Identify which cell holds the provided text, then report its (x, y) central coordinate. 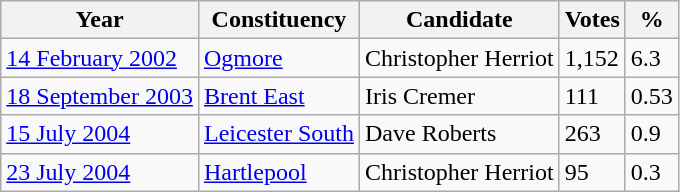
6.3 (652, 58)
Brent East (278, 96)
111 (592, 96)
23 July 2004 (100, 172)
1,152 (592, 58)
Year (100, 20)
Hartlepool (278, 172)
Dave Roberts (459, 134)
Votes (592, 20)
0.53 (652, 96)
95 (592, 172)
263 (592, 134)
Constituency (278, 20)
0.3 (652, 172)
15 July 2004 (100, 134)
Candidate (459, 20)
% (652, 20)
Leicester South (278, 134)
18 September 2003 (100, 96)
0.9 (652, 134)
Iris Cremer (459, 96)
Ogmore (278, 58)
14 February 2002 (100, 58)
